From the cell containing the given text, extract its center point as (x, y) coordinate. 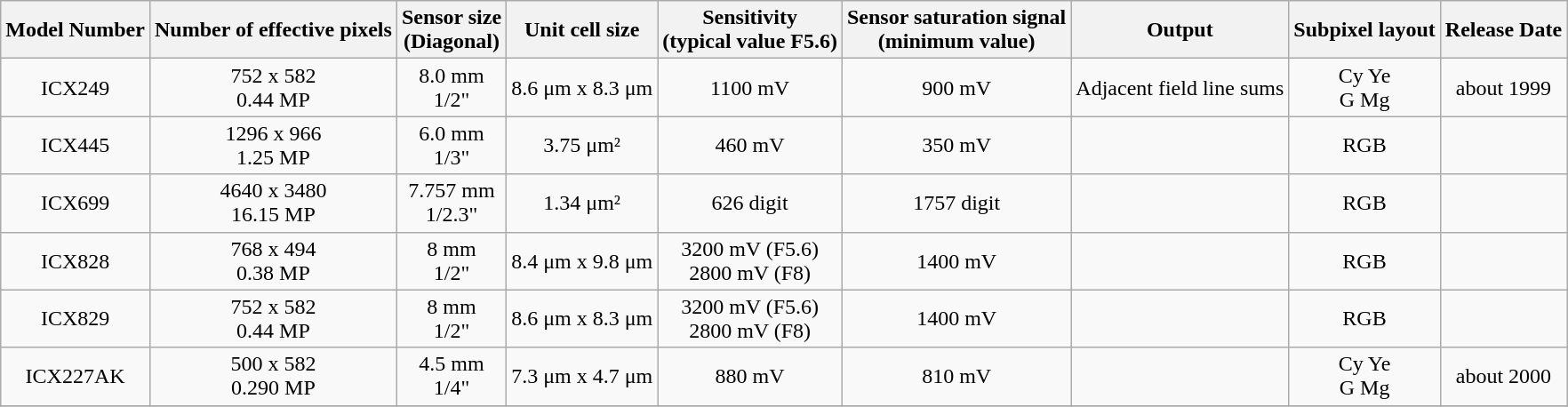
6.0 mm1/3" (452, 146)
1757 digit (956, 203)
880 mV (750, 377)
Sensitivity(typical value F5.6) (750, 30)
Subpixel layout (1364, 30)
8.4 μm x 9.8 μm (582, 261)
Unit cell size (582, 30)
350 mV (956, 146)
1296 x 9661.25 MP (273, 146)
Model Number (76, 30)
Sensor size(Diagonal) (452, 30)
about 2000 (1503, 377)
ICX699 (76, 203)
ICX829 (76, 318)
626 digit (750, 203)
about 1999 (1503, 87)
3.75 μm² (582, 146)
ICX828 (76, 261)
Adjacent field line sums (1180, 87)
8.0 mm1/2" (452, 87)
1.34 μm² (582, 203)
900 mV (956, 87)
4.5 mm1/4" (452, 377)
ICX227AK (76, 377)
Output (1180, 30)
7.3 μm x 4.7 μm (582, 377)
ICX249 (76, 87)
1100 mV (750, 87)
460 mV (750, 146)
7.757 mm1/2.3" (452, 203)
Number of effective pixels (273, 30)
ICX445 (76, 146)
500 x 5820.290 MP (273, 377)
Release Date (1503, 30)
810 mV (956, 377)
768 x 4940.38 MP (273, 261)
4640 x 348016.15 MP (273, 203)
Sensor saturation signal(minimum value) (956, 30)
